Output the (X, Y) coordinate of the center of the cell containing the given text.  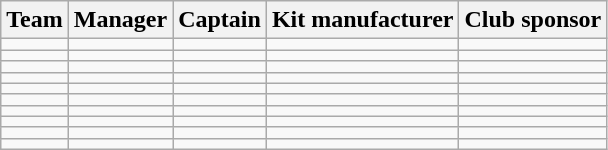
Club sponsor (533, 20)
Kit manufacturer (362, 20)
Manager (120, 20)
Team (35, 20)
Captain (220, 20)
